Output the [X, Y] coordinate of the center of the cell containing the given text.  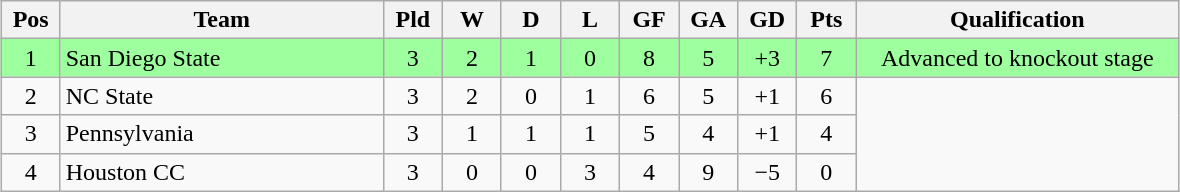
8 [650, 58]
GD [768, 20]
Team [222, 20]
GF [650, 20]
Pos [30, 20]
7 [826, 58]
9 [708, 172]
W [472, 20]
−5 [768, 172]
Pennsylvania [222, 134]
Pld [412, 20]
San Diego State [222, 58]
+3 [768, 58]
Houston CC [222, 172]
GA [708, 20]
Advanced to knockout stage [1018, 58]
L [590, 20]
Qualification [1018, 20]
NC State [222, 96]
Pts [826, 20]
D [530, 20]
